Search for the cell housing the specified text and yield its (x, y) center coordinate. 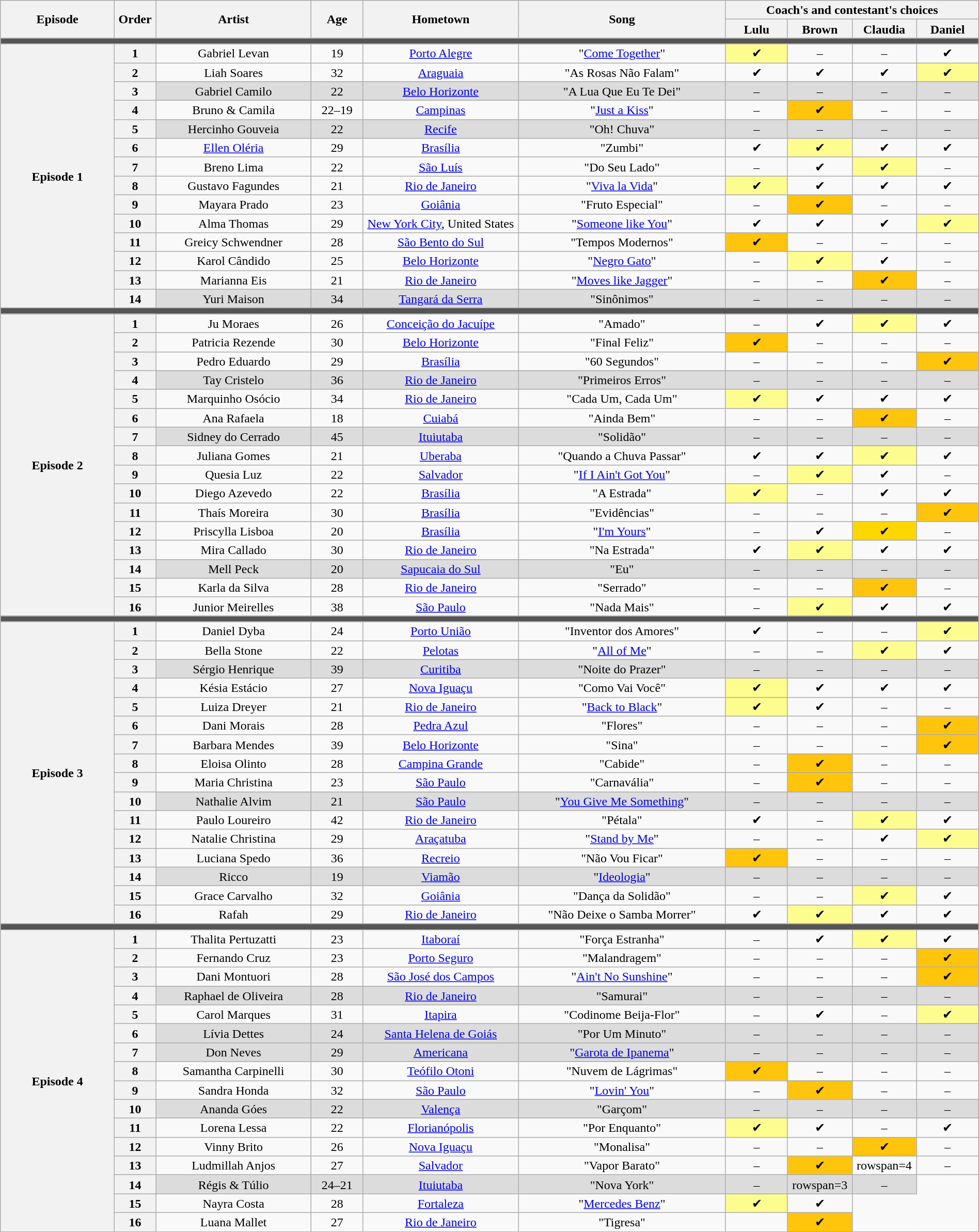
"Sina" (622, 745)
Age (337, 20)
Teófilo Otoni (441, 1071)
Fortaleza (441, 1203)
rowspan=4 (884, 1166)
"Ainda Bem" (622, 418)
"Pétala" (622, 820)
"Na Estrada" (622, 550)
"Nuvem de Lágrimas" (622, 1071)
Episode 4 (58, 1080)
Cuiabá (441, 418)
"A Lua Que Eu Te Dei" (622, 91)
"Final Feliz" (622, 342)
Bruno & Camila (233, 110)
Episode 3 (58, 772)
"Moves like Jagger" (622, 280)
"Eu" (622, 569)
Karla da Silva (233, 588)
"Cabide" (622, 763)
Ana Rafaela (233, 418)
Recife (441, 129)
"Cada Um, Cada Um" (622, 399)
"Zumbi" (622, 148)
Claudia (884, 29)
Don Neves (233, 1052)
Porto União (441, 631)
Santa Helena de Goiás (441, 1034)
Mell Peck (233, 569)
Gabriel Camilo (233, 91)
Carol Marques (233, 1014)
Valença (441, 1109)
Order (135, 20)
Episode (58, 20)
Ellen Oléria (233, 148)
Pedra Azul (441, 726)
"Oh! Chuva" (622, 129)
24–21 (337, 1184)
"Flores" (622, 726)
"Noite do Prazer" (622, 669)
"Stand by Me" (622, 839)
"Força Estranha" (622, 939)
Alma Thomas (233, 223)
"Nada Mais" (622, 606)
"All of Me" (622, 650)
Lívia Dettes (233, 1034)
Gabriel Levan (233, 54)
Raphael de Oliveira (233, 996)
"Ideologia" (622, 877)
"Por Um Minuto" (622, 1034)
Késia Estácio (233, 688)
Tay Cristelo (233, 380)
Juliana Gomes (233, 455)
Karol Cândido (233, 261)
"As Rosas Não Falam" (622, 72)
Mayara Prado (233, 204)
"Garota de Ipanema" (622, 1052)
"If I Ain't Got You" (622, 474)
"Do Seu Lado" (622, 166)
Sidney do Cerrado (233, 437)
"Quando a Chuva Passar" (622, 455)
Yuri Maison (233, 298)
31 (337, 1014)
Barbara Mendes (233, 745)
Patricia Rezende (233, 342)
"Serrado" (622, 588)
"Por Enquanto" (622, 1128)
"You Give Me Something" (622, 801)
Junior Meirelles (233, 606)
Mira Callado (233, 550)
New York City, United States (441, 223)
"Não Vou Ficar" (622, 858)
Artist (233, 20)
Campinas (441, 110)
Araçatuba (441, 839)
"Tempos Modernos" (622, 243)
"Amado" (622, 323)
"Codinome Beija-Flor" (622, 1014)
Ju Moraes (233, 323)
Hercinho Gouveia (233, 129)
"Just a Kiss" (622, 110)
"Back to Black" (622, 706)
Song (622, 20)
Porto Seguro (441, 958)
"Ain't No Sunshine" (622, 977)
Rafah (233, 914)
25 (337, 261)
Conceição do Jacuípe (441, 323)
22–19 (337, 110)
Itaboraí (441, 939)
Quesia Luz (233, 474)
Régis & Túlio (233, 1184)
"A Estrada" (622, 494)
"Samurai" (622, 996)
"Primeiros Erros" (622, 380)
Daniel Dyba (233, 631)
Luiza Dreyer (233, 706)
"Tigresa" (622, 1222)
"Mercedes Benz" (622, 1203)
Fernando Cruz (233, 958)
Campina Grande (441, 763)
São Luís (441, 166)
Marquinho Osócio (233, 399)
Ludmillah Anjos (233, 1166)
Luana Mallet (233, 1222)
Paulo Loureiro (233, 820)
Americana (441, 1052)
Itapira (441, 1014)
Maria Christina (233, 782)
Episode 2 (58, 465)
"Fruto Especial" (622, 204)
Brown (820, 29)
Florianópolis (441, 1128)
Diego Azevedo (233, 494)
Gustavo Fagundes (233, 186)
Dani Morais (233, 726)
Viamão (441, 877)
"Negro Gato" (622, 261)
Grace Carvalho (233, 895)
"Nova York" (622, 1184)
Nathalie Alvim (233, 801)
Greicy Schwendner (233, 243)
Hometown (441, 20)
"Sinônimos" (622, 298)
Liah Soares (233, 72)
"Someone like You" (622, 223)
"Evidências" (622, 512)
Nayra Costa (233, 1203)
São José dos Campos (441, 977)
Ricco (233, 877)
Breno Lima (233, 166)
45 (337, 437)
Samantha Carpinelli (233, 1071)
Ananda Góes (233, 1109)
Luciana Spedo (233, 858)
Araguaia (441, 72)
18 (337, 418)
Tangará da Serra (441, 298)
"Viva la Vida" (622, 186)
"Lovin' You" (622, 1089)
42 (337, 820)
Curitiba (441, 669)
"Como Vai Você" (622, 688)
"Malandragem" (622, 958)
"Garçom" (622, 1109)
Lulu (756, 29)
"Inventor dos Amores" (622, 631)
Lorena Lessa (233, 1128)
Priscylla Lisboa (233, 531)
"Solidão" (622, 437)
Natalie Christina (233, 839)
Sapucaia do Sul (441, 569)
"I'm Yours" (622, 531)
Pedro Eduardo (233, 361)
Pelotas (441, 650)
Episode 1 (58, 176)
"Come Together" (622, 54)
Uberaba (441, 455)
"Não Deixe o Samba Morrer" (622, 914)
Vinny Brito (233, 1146)
Recreio (441, 858)
Sandra Honda (233, 1089)
"Monalisa" (622, 1146)
Marianna Eis (233, 280)
38 (337, 606)
Daniel (948, 29)
rowspan=3 (820, 1184)
"60 Segundos" (622, 361)
"Carnavália" (622, 782)
Eloisa Olinto (233, 763)
São Bento do Sul (441, 243)
Sérgio Henrique (233, 669)
Thalita Pertuzatti (233, 939)
"Dança da Solidão" (622, 895)
Bella Stone (233, 650)
"Vapor Barato" (622, 1166)
Coach's and contestant's choices (852, 10)
Thaís Moreira (233, 512)
Dani Montuori (233, 977)
Porto Alegre (441, 54)
